Capture the cell that displays the provided text and extract its (x, y) central coordinate. 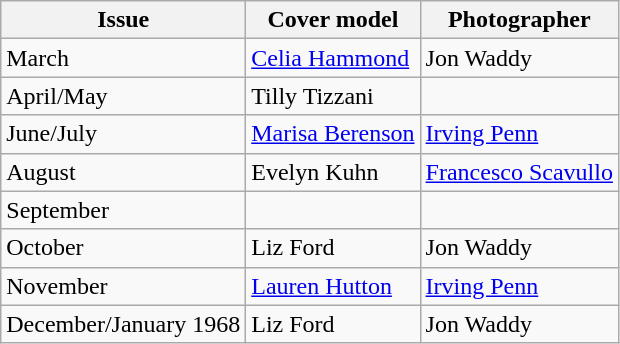
Photographer (519, 20)
Evelyn Kuhn (333, 172)
December/January 1968 (124, 324)
Tilly Tizzani (333, 96)
October (124, 248)
Cover model (333, 20)
August (124, 172)
March (124, 58)
June/July (124, 134)
Francesco Scavullo (519, 172)
Marisa Berenson (333, 134)
April/May (124, 96)
Lauren Hutton (333, 286)
November (124, 286)
Celia Hammond (333, 58)
Issue (124, 20)
September (124, 210)
